Identify which cell holds the provided text, then report its [X, Y] central coordinate. 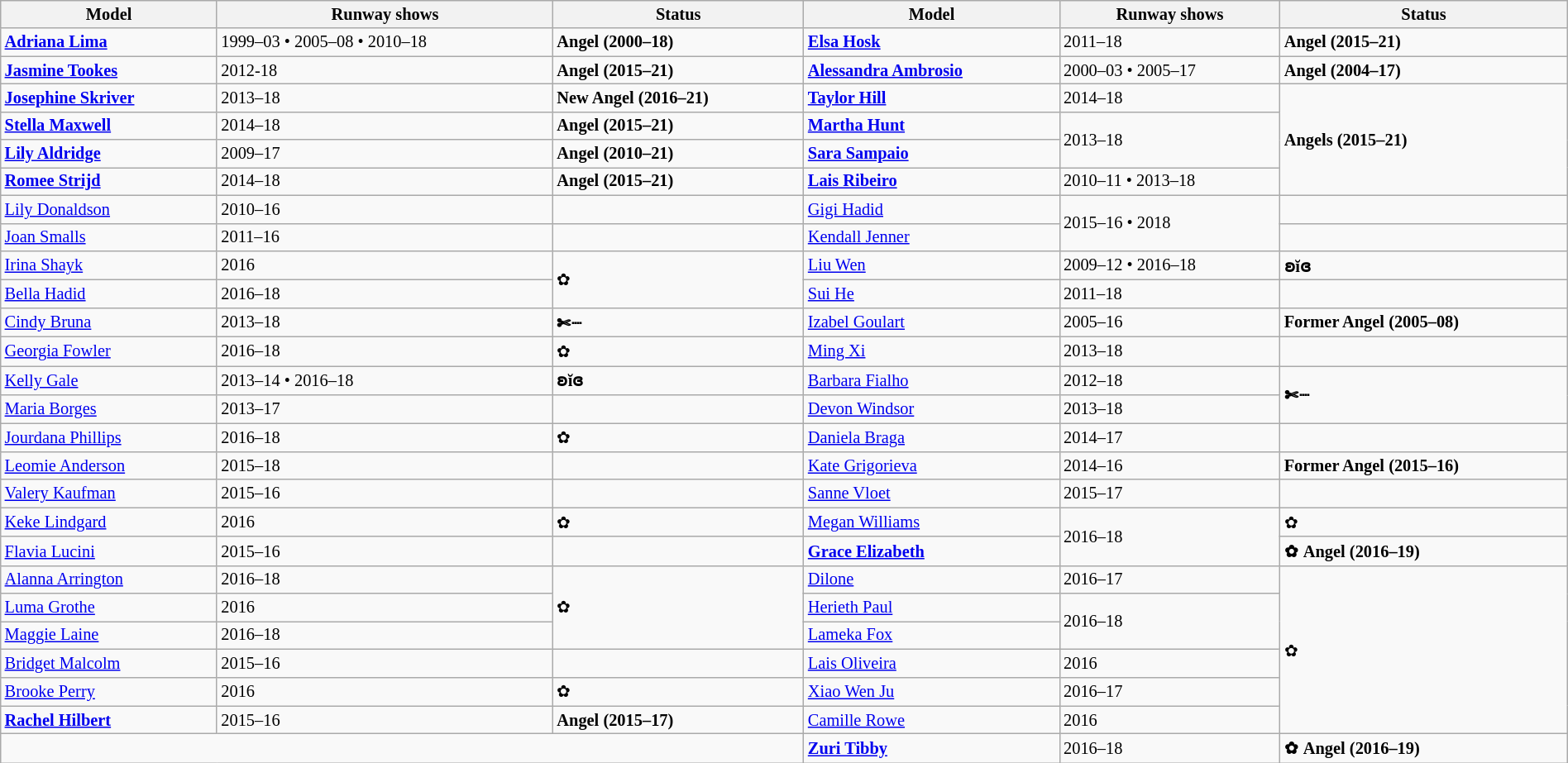
2010–16 [385, 209]
Kelly Gale [109, 380]
Angel (2015–17) [678, 720]
Joan Smalls [109, 237]
2014–17 [1169, 436]
Leomie Anderson [109, 465]
Lais Oliveira [931, 663]
Devon Windsor [931, 409]
Xiao Wen Ju [931, 691]
2009–17 [385, 154]
Keke Lindgard [109, 522]
2005–16 [1169, 322]
Barbara Fialho [931, 380]
Taylor Hill [931, 98]
Grace Elizabeth [931, 551]
Angels (2015–21) [1424, 139]
Kate Grigorieva [931, 465]
Sui He [931, 293]
2013–17 [385, 409]
Luma Grothe [109, 608]
Georgia Fowler [109, 351]
Angel (2000–18) [678, 42]
Alanna Arrington [109, 579]
Liu Wen [931, 265]
Lameka Fox [931, 635]
Brooke Perry [109, 691]
Dilone [931, 579]
Zuri Tibby [931, 747]
Martha Hunt [931, 126]
New Angel (2016–21) [678, 98]
Former Angel (2015–16) [1424, 465]
2015–16 • 2018 [1169, 223]
2000–03 • 2005–17 [1169, 70]
2014–16 [1169, 465]
Elsa Hosk [931, 42]
Camille Rowe [931, 720]
Lily Donaldson [109, 209]
2012-18 [385, 70]
Rachel Hilbert [109, 720]
2012–18 [1169, 380]
2011–16 [385, 237]
Jourdana Phillips [109, 436]
Izabel Goulart [931, 322]
Daniela Braga [931, 436]
Maggie Laine [109, 635]
Sanne Vloet [931, 494]
2015–18 [385, 465]
Flavia Lucini [109, 551]
Kendall Jenner [931, 237]
Cindy Bruna [109, 322]
Alessandra Ambrosio [931, 70]
Maria Borges [109, 409]
Irina Shayk [109, 265]
Stella Maxwell [109, 126]
2010–11 • 2013–18 [1169, 181]
1999–03 • 2005–08 • 2010–18 [385, 42]
Lais Ribeiro [931, 181]
2015–17 [1169, 494]
Gigi Hadid [931, 209]
Valery Kaufman [109, 494]
Jasmine Tookes [109, 70]
Megan Williams [931, 522]
Former Angel (2005–08) [1424, 322]
Ming Xi [931, 351]
Romee Strijd [109, 181]
Bella Hadid [109, 293]
Lily Aldridge [109, 154]
Adriana Lima [109, 42]
Herieth Paul [931, 608]
2013–14 • 2016–18 [385, 380]
Angel (2004–17) [1424, 70]
Josephine Skriver [109, 98]
2009–12 • 2016–18 [1169, 265]
Angel (2010–21) [678, 154]
Bridget Malcolm [109, 663]
Sara Sampaio [931, 154]
